Pinpoint the cell where the given text exists, returning its [x, y] midpoint coordinate. 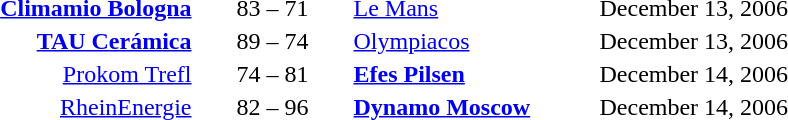
Olympiacos [474, 41]
Efes Pilsen [474, 74]
74 – 81 [272, 74]
89 – 74 [272, 41]
